Detect which cell encompasses the target text, then output its (X, Y) center coordinate. 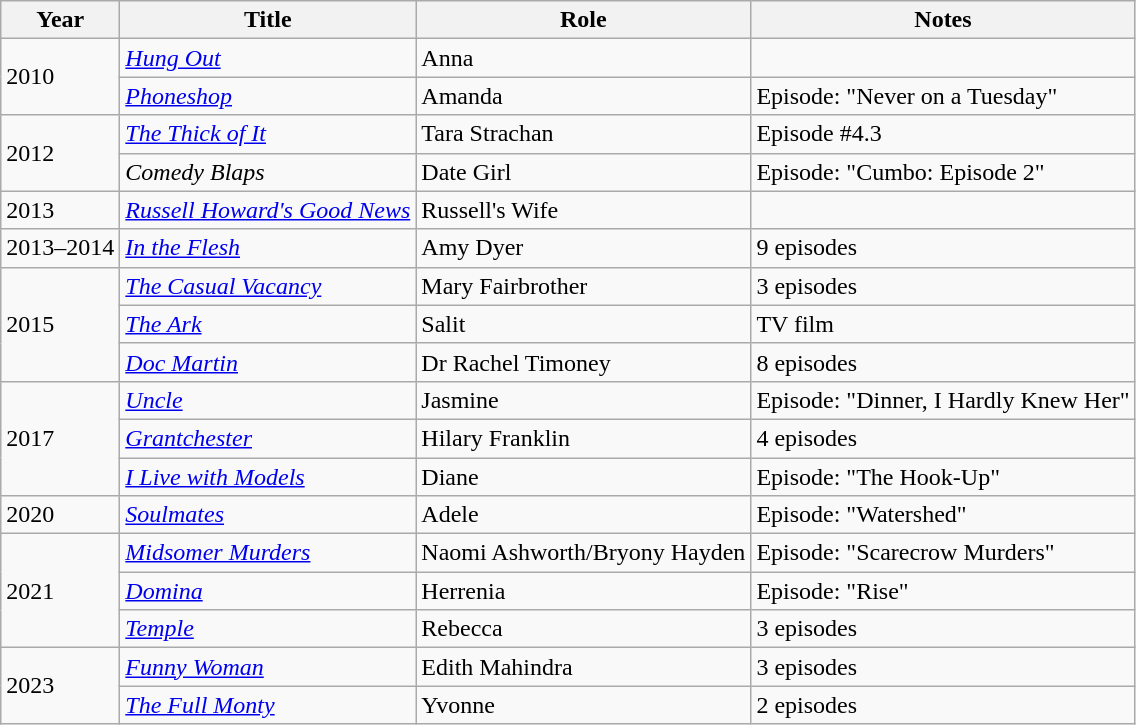
8 episodes (943, 362)
Adele (584, 515)
Yvonne (584, 705)
Mary Fairbrother (584, 286)
2020 (60, 515)
Episode: "Scarecrow Murders" (943, 553)
Midsomer Murders (268, 553)
Phoneshop (268, 96)
Tara Strachan (584, 134)
Temple (268, 629)
Role (584, 20)
Dr Rachel Timoney (584, 362)
Funny Woman (268, 667)
2013 (60, 210)
Title (268, 20)
Salit (584, 324)
Soulmates (268, 515)
TV film (943, 324)
Diane (584, 477)
4 episodes (943, 438)
The Thick of It (268, 134)
Edith Mahindra (584, 667)
9 episodes (943, 248)
The Casual Vacancy (268, 286)
Episode: "Rise" (943, 591)
Amy Dyer (584, 248)
Russell Howard's Good News (268, 210)
Date Girl (584, 172)
Amanda (584, 96)
I Live with Models (268, 477)
2013–2014 (60, 248)
Episode: "Dinner, I Hardly Knew Her" (943, 400)
Naomi Ashworth/Bryony Hayden (584, 553)
Domina (268, 591)
2010 (60, 77)
Anna (584, 58)
Jasmine (584, 400)
Doc Martin (268, 362)
2017 (60, 438)
Herrenia (584, 591)
Russell's Wife (584, 210)
Hung Out (268, 58)
2 episodes (943, 705)
The Full Monty (268, 705)
The Ark (268, 324)
Episode: "Watershed" (943, 515)
2021 (60, 591)
Uncle (268, 400)
Hilary Franklin (584, 438)
Comedy Blaps (268, 172)
Year (60, 20)
Grantchester (268, 438)
2012 (60, 153)
2015 (60, 324)
Episode: "The Hook-Up" (943, 477)
2023 (60, 686)
Notes (943, 20)
In the Flesh (268, 248)
Episode: "Never on a Tuesday" (943, 96)
Rebecca (584, 629)
Episode #4.3 (943, 134)
Episode: "Cumbo: Episode 2" (943, 172)
